Locate the cell with the specified text and output its [x, y] center coordinate. 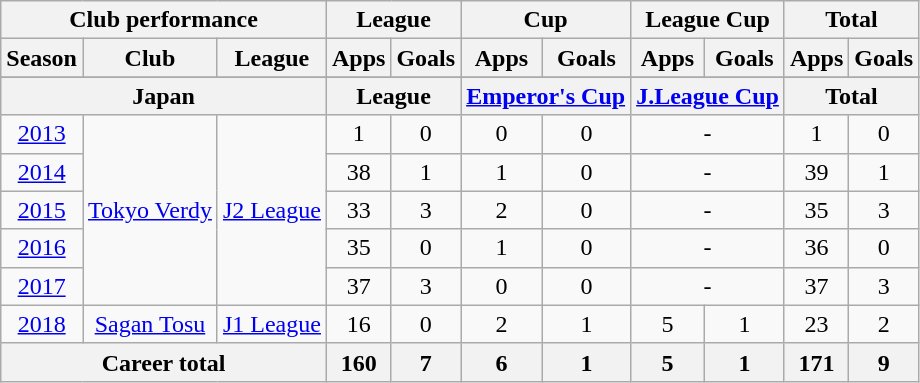
160 [358, 362]
Cup [546, 20]
Sagan Tosu [150, 324]
League Cup [708, 20]
J2 League [272, 210]
Career total [164, 362]
7 [426, 362]
171 [816, 362]
Emperor's Cup [546, 96]
2013 [42, 134]
J1 League [272, 324]
39 [816, 172]
Tokyo Verdy [150, 210]
16 [358, 324]
J.League Cup [708, 96]
9 [884, 362]
38 [358, 172]
Season [42, 58]
2016 [42, 248]
36 [816, 248]
2017 [42, 286]
6 [502, 362]
2014 [42, 172]
33 [358, 210]
Club [150, 58]
2018 [42, 324]
23 [816, 324]
Club performance [164, 20]
Japan [164, 96]
2015 [42, 210]
